Extract the (X, Y) coordinate from the center of the cell holding the provided text.  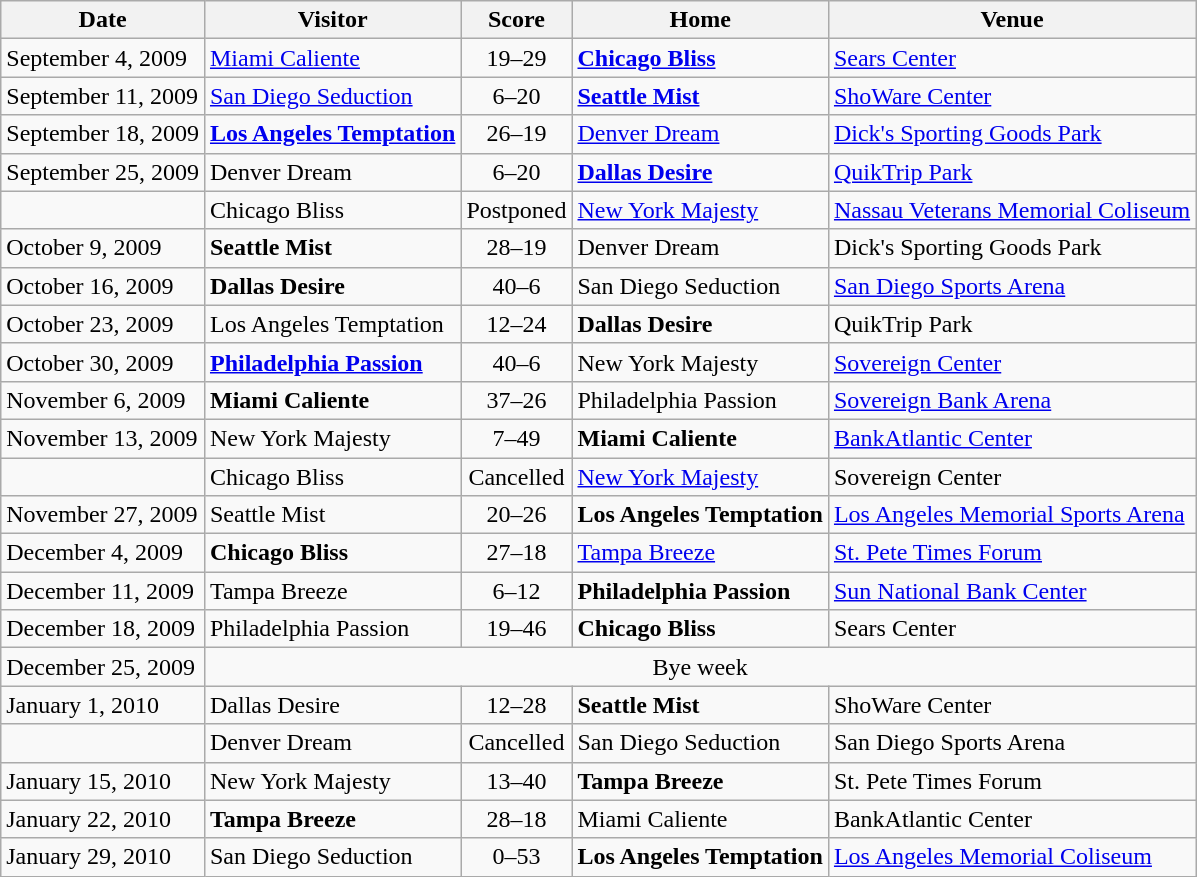
20–26 (516, 515)
January 15, 2010 (103, 781)
28–19 (516, 248)
12–24 (516, 324)
Score (516, 20)
Nassau Veterans Memorial Coliseum (1012, 210)
October 16, 2009 (103, 286)
December 11, 2009 (103, 591)
27–18 (516, 553)
0–53 (516, 857)
January 1, 2010 (103, 705)
September 4, 2009 (103, 58)
28–18 (516, 819)
Visitor (332, 20)
December 18, 2009 (103, 629)
January 22, 2010 (103, 819)
26–19 (516, 134)
September 11, 2009 (103, 96)
Home (700, 20)
December 4, 2009 (103, 553)
November 13, 2009 (103, 438)
12–28 (516, 705)
Sovereign Bank Arena (1012, 400)
6–12 (516, 591)
Bye week (700, 667)
November 6, 2009 (103, 400)
October 23, 2009 (103, 324)
Venue (1012, 20)
Los Angeles Memorial Coliseum (1012, 857)
Sun National Bank Center (1012, 591)
7–49 (516, 438)
19–29 (516, 58)
November 27, 2009 (103, 515)
October 30, 2009 (103, 362)
13–40 (516, 781)
19–46 (516, 629)
October 9, 2009 (103, 248)
December 25, 2009 (103, 667)
September 18, 2009 (103, 134)
January 29, 2010 (103, 857)
Date (103, 20)
Los Angeles Memorial Sports Arena (1012, 515)
September 25, 2009 (103, 172)
Postponed (516, 210)
37–26 (516, 400)
